Pinpoint the cell where the given text exists, returning its (X, Y) midpoint coordinate. 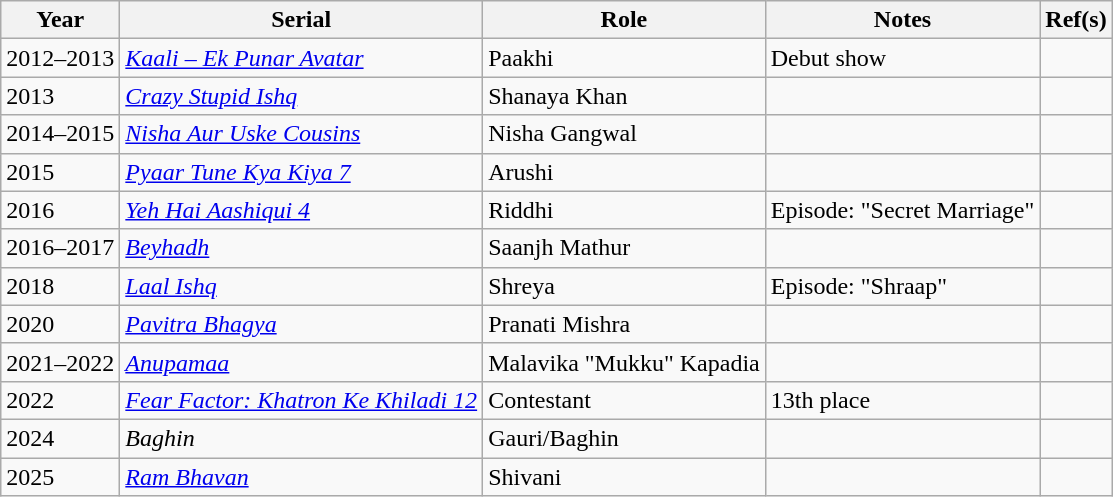
2020 (60, 324)
Serial (302, 20)
2016–2017 (60, 248)
Laal Ishq (302, 286)
Role (624, 20)
Contestant (624, 400)
13th place (902, 400)
Anupamaa (302, 362)
Malavika "Mukku" Kapadia (624, 362)
Beyhadh (302, 248)
Baghin (302, 438)
Shreya (624, 286)
Nisha Gangwal (624, 134)
Saanjh Mathur (624, 248)
Shanaya Khan (624, 96)
Year (60, 20)
Fear Factor: Khatron Ke Khiladi 12 (302, 400)
2015 (60, 172)
Gauri/Baghin (624, 438)
Debut show (902, 58)
Yeh Hai Aashiqui 4 (302, 210)
Pavitra Bhagya (302, 324)
Ref(s) (1076, 20)
2016 (60, 210)
2014–2015 (60, 134)
2021–2022 (60, 362)
2013 (60, 96)
Pyaar Tune Kya Kiya 7 (302, 172)
Notes (902, 20)
Kaali – Ek Punar Avatar (302, 58)
Episode: "Secret Marriage" (902, 210)
2012–2013 (60, 58)
Ram Bhavan (302, 477)
2024 (60, 438)
Episode: "Shraap" (902, 286)
Crazy Stupid Ishq (302, 96)
Nisha Aur Uske Cousins (302, 134)
Paakhi (624, 58)
Shivani (624, 477)
Pranati Mishra (624, 324)
2025 (60, 477)
2018 (60, 286)
Riddhi (624, 210)
Arushi (624, 172)
2022 (60, 400)
